Determine the [X, Y] coordinate at the center of the cell enclosing the given text.  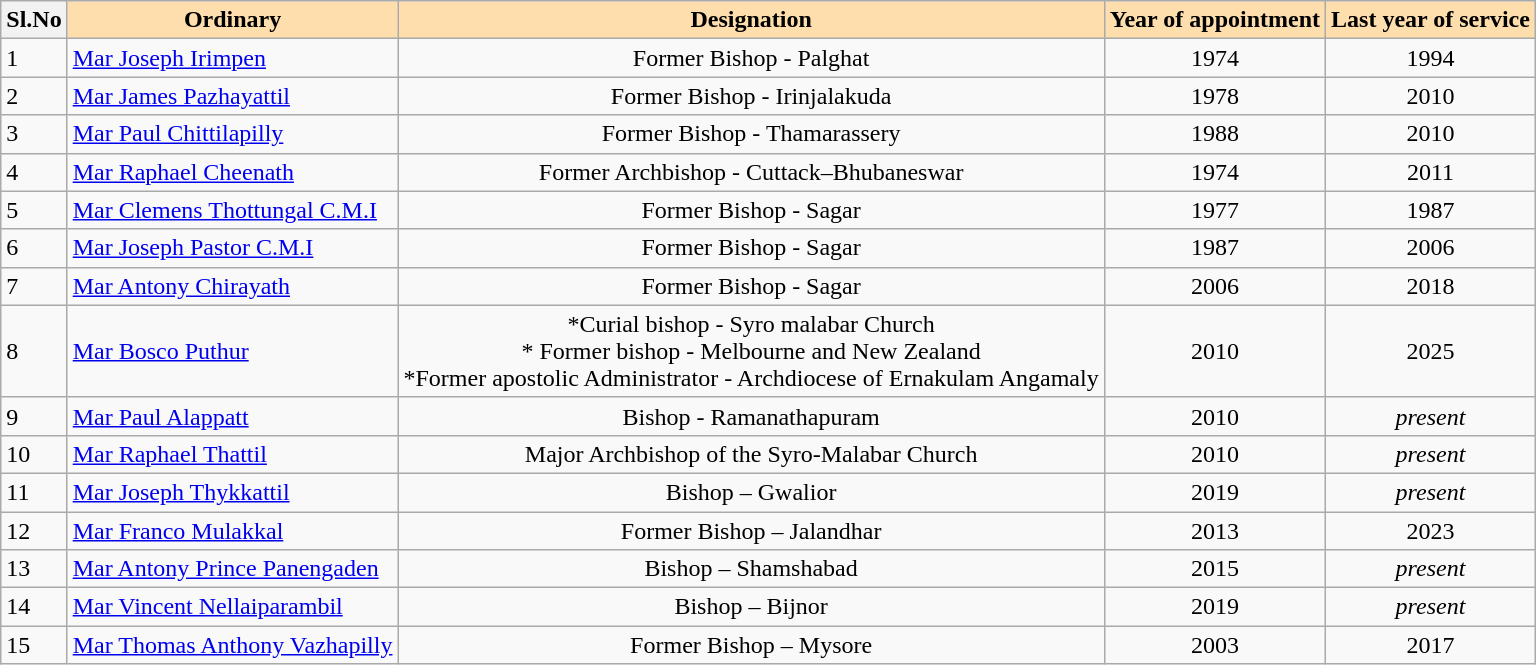
Bishop – Gwalior [751, 492]
1 [34, 58]
2023 [1431, 531]
Mar Paul Chittilapilly [232, 134]
Mar Antony Chirayath [232, 286]
Designation [751, 20]
Mar James Pazhayattil [232, 96]
7 [34, 286]
Mar Paul Alappatt [232, 416]
Mar Antony Prince Panengaden [232, 569]
2015 [1214, 569]
Bishop – Shamshabad [751, 569]
Mar Joseph Irimpen [232, 58]
*Curial bishop - Syro malabar Church* Former bishop - Melbourne and New Zealand*Former apostolic Administrator - Archdiocese of Ernakulam Angamaly [751, 351]
Former Bishop - Palghat [751, 58]
Former Bishop - Irinjalakuda [751, 96]
Former Bishop – Mysore [751, 645]
Bishop - Ramanathapuram [751, 416]
5 [34, 210]
Mar Joseph Thykkattil [232, 492]
14 [34, 607]
2 [34, 96]
Mar Raphael Cheenath [232, 172]
1988 [1214, 134]
15 [34, 645]
Bishop – Bijnor [751, 607]
Mar Joseph Pastor C.M.I [232, 248]
1994 [1431, 58]
12 [34, 531]
Mar Franco Mulakkal [232, 531]
Mar Raphael Thattil [232, 454]
Year of appointment [1214, 20]
4 [34, 172]
Mar Thomas Anthony Vazhapilly [232, 645]
Ordinary [232, 20]
2003 [1214, 645]
13 [34, 569]
3 [34, 134]
8 [34, 351]
Last year of service [1431, 20]
10 [34, 454]
6 [34, 248]
Former Bishop – Jalandhar [751, 531]
2013 [1214, 531]
Former Bishop - Thamarassery [751, 134]
1977 [1214, 210]
Mar Bosco Puthur [232, 351]
Major Archbishop of the Syro-Malabar Church [751, 454]
Sl.No [34, 20]
2018 [1431, 286]
Former Archbishop - Cuttack–Bhubaneswar [751, 172]
2011 [1431, 172]
Mar Vincent Nellaiparambil [232, 607]
Mar Clemens Thottungal C.M.I [232, 210]
11 [34, 492]
2025 [1431, 351]
2017 [1431, 645]
9 [34, 416]
1978 [1214, 96]
